Return [X, Y] of the center of cell containing provided text 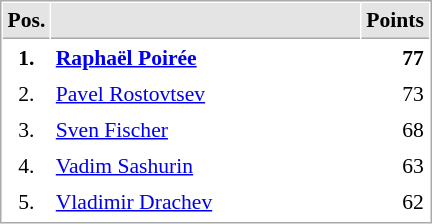
73 [396, 93]
Raphaël Poirée [206, 57]
1. [26, 57]
5. [26, 201]
Vladimir Drachev [206, 201]
62 [396, 201]
2. [26, 93]
77 [396, 57]
Vadim Sashurin [206, 165]
Sven Fischer [206, 129]
Points [396, 21]
63 [396, 165]
4. [26, 165]
3. [26, 129]
Pos. [26, 21]
Pavel Rostovtsev [206, 93]
68 [396, 129]
